Return the [x, y] coordinate for the center point of the cell that contains the specified text.  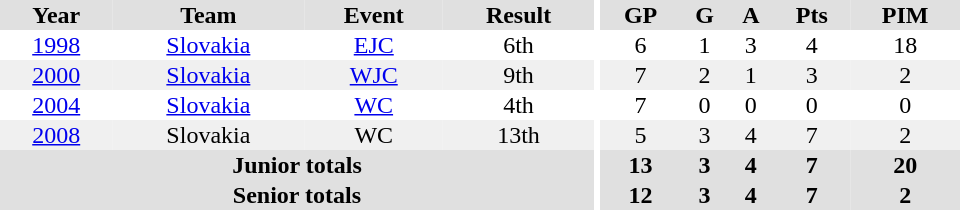
Junior totals [297, 165]
18 [905, 45]
6 [641, 45]
13 [641, 165]
Year [56, 15]
2008 [56, 135]
12 [641, 195]
A [750, 15]
5 [641, 135]
Event [374, 15]
Team [208, 15]
9th [518, 75]
Result [518, 15]
WJC [374, 75]
Senior totals [297, 195]
2004 [56, 105]
20 [905, 165]
4th [518, 105]
Pts [812, 15]
13th [518, 135]
EJC [374, 45]
PIM [905, 15]
GP [641, 15]
1998 [56, 45]
6th [518, 45]
G [705, 15]
2000 [56, 75]
